Find where the given text appears and provide that cell's center as [X, Y] coordinate. 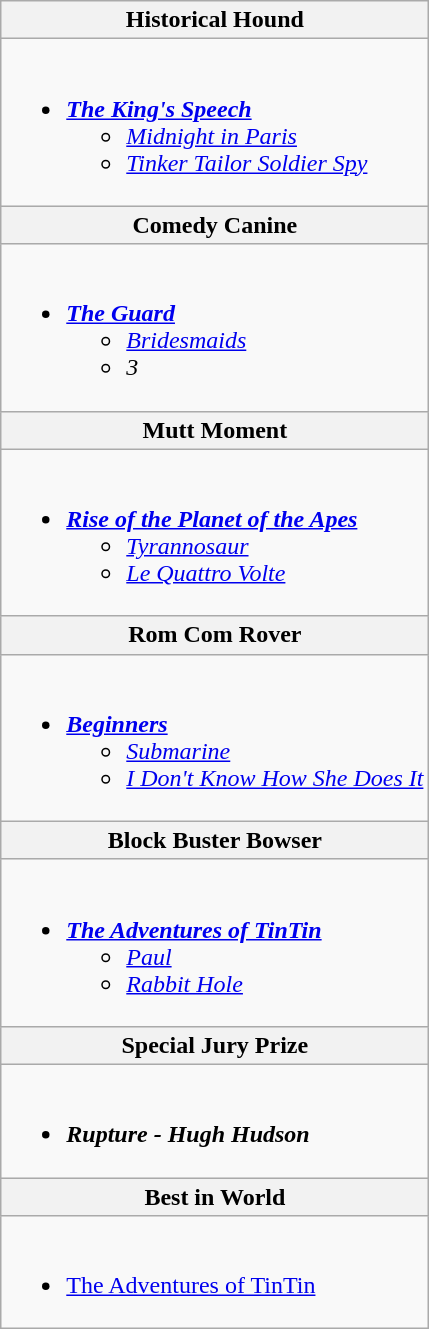
Best in World [215, 1197]
Comedy Canine [215, 225]
Block Buster Bowser [215, 840]
The Adventures of TinTin [215, 1272]
Historical Hound [215, 20]
Rom Com Rover [215, 635]
The Adventures of TinTinPaulRabbit Hole [215, 942]
The King's SpeechMidnight in ParisTinker Tailor Soldier Spy [215, 122]
BeginnersSubmarineI Don't Know How She Does It [215, 738]
Mutt Moment [215, 430]
Rupture - Hugh Hudson [215, 1120]
Special Jury Prize [215, 1045]
Rise of the Planet of the ApesTyrannosaurLe Quattro Volte [215, 532]
The GuardBridesmaids3 [215, 328]
